Detect which cell encompasses the target text, then output its [X, Y] center coordinate. 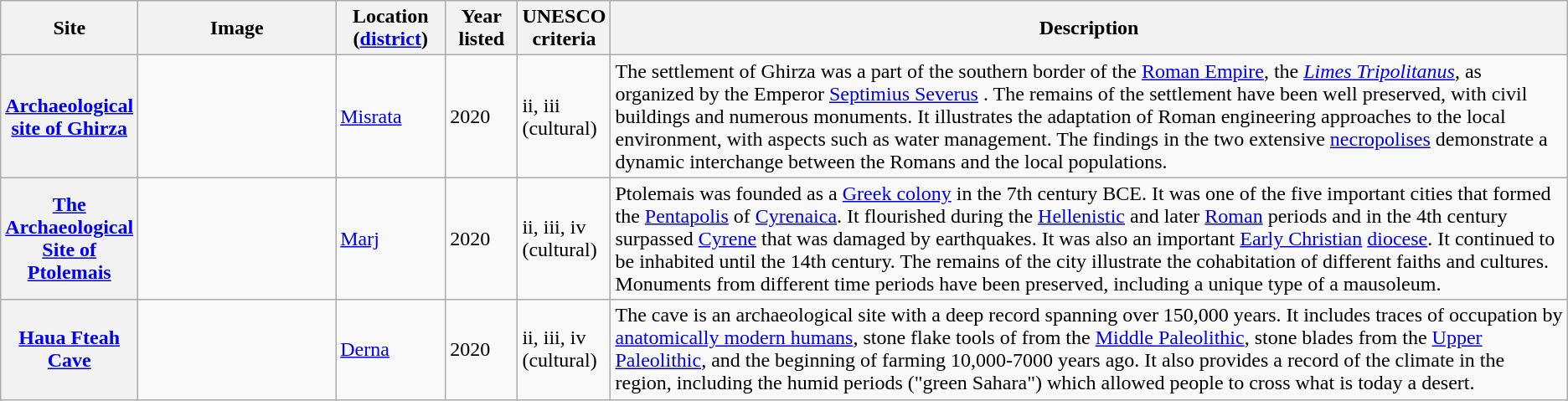
Misrata [390, 116]
Marj [390, 239]
The Archaeological Site of Ptolemais [70, 239]
Site [70, 28]
Haua Fteah Cave [70, 350]
Description [1089, 28]
Archaeological site of Ghirza [70, 116]
Image [237, 28]
Location (district) [390, 28]
UNESCO criteria [565, 28]
Derna [390, 350]
Year listed [482, 28]
ii, iii (cultural) [565, 116]
